Pinpoint the cell where the given text exists, returning its [x, y] midpoint coordinate. 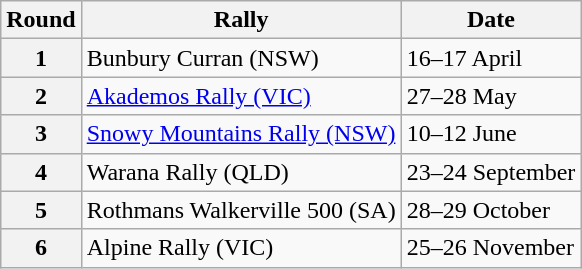
3 [41, 134]
6 [41, 248]
Snowy Mountains Rally (NSW) [241, 134]
16–17 April [491, 58]
Rothmans Walkerville 500 (SA) [241, 210]
Bunbury Curran (NSW) [241, 58]
1 [41, 58]
2 [41, 96]
4 [41, 172]
5 [41, 210]
Rally [241, 20]
Akademos Rally (VIC) [241, 96]
23–24 September [491, 172]
Round [41, 20]
10–12 June [491, 134]
Warana Rally (QLD) [241, 172]
25–26 November [491, 248]
Date [491, 20]
Alpine Rally (VIC) [241, 248]
28–29 October [491, 210]
27–28 May [491, 96]
